Identify which cell holds the provided text, then report its (x, y) central coordinate. 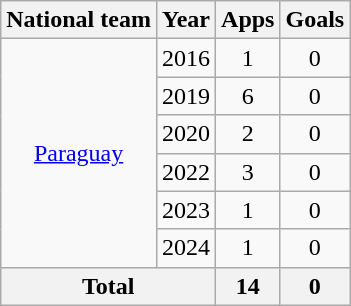
3 (248, 172)
2022 (186, 172)
2019 (186, 96)
2024 (186, 248)
6 (248, 96)
2020 (186, 134)
Paraguay (79, 153)
2016 (186, 58)
Year (186, 20)
Total (108, 286)
14 (248, 286)
2023 (186, 210)
Goals (315, 20)
2 (248, 134)
Apps (248, 20)
National team (79, 20)
